From the cell containing the given text, extract its center point as [x, y] coordinate. 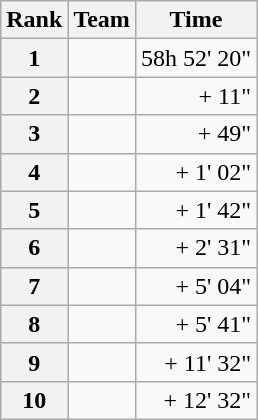
1 [34, 58]
+ 11' 32" [196, 362]
+ 12' 32" [196, 400]
+ 1' 42" [196, 210]
Time [196, 20]
58h 52' 20" [196, 58]
Team [102, 20]
8 [34, 324]
Rank [34, 20]
+ 49" [196, 134]
+ 2' 31" [196, 248]
+ 11" [196, 96]
4 [34, 172]
9 [34, 362]
+ 5' 41" [196, 324]
2 [34, 96]
10 [34, 400]
7 [34, 286]
3 [34, 134]
5 [34, 210]
+ 5' 04" [196, 286]
6 [34, 248]
+ 1' 02" [196, 172]
